Detect which cell encompasses the target text, then output its (X, Y) center coordinate. 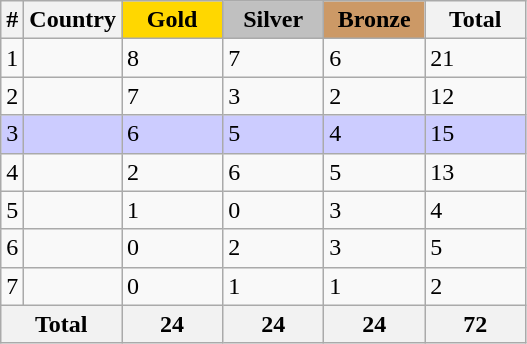
72 (476, 324)
Gold (172, 20)
15 (476, 134)
Bronze (374, 20)
Silver (274, 20)
Country (73, 20)
12 (476, 96)
21 (476, 58)
8 (172, 58)
# (12, 20)
13 (476, 172)
